For the text-containing cell, return its midpoint in (X, Y) coordinate format. 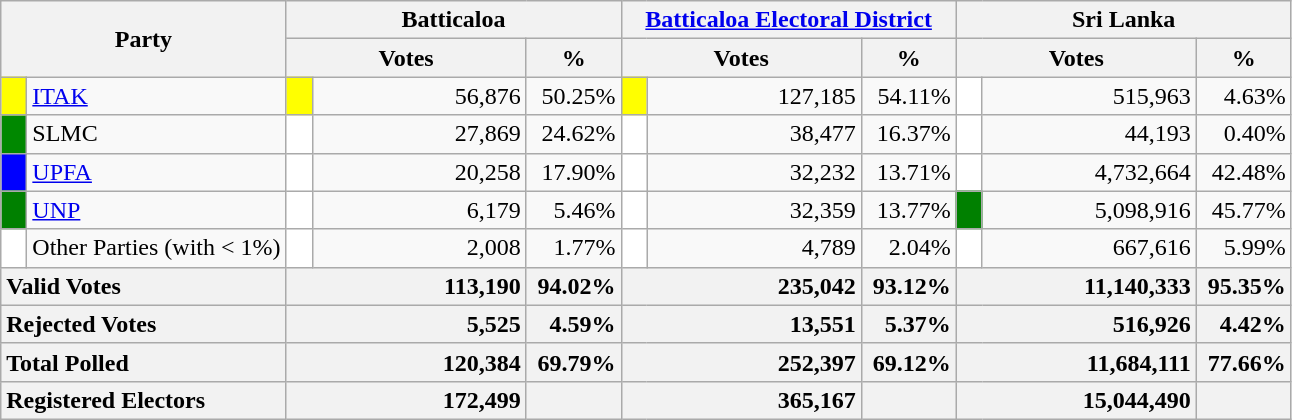
13.77% (908, 210)
24.62% (574, 134)
120,384 (406, 362)
Total Polled (144, 362)
4.42% (1244, 324)
Registered Electors (144, 400)
13,551 (741, 324)
ITAK (156, 96)
20,258 (419, 172)
13.71% (908, 172)
32,359 (754, 210)
Sri Lanka (1124, 20)
56,876 (419, 96)
Rejected Votes (144, 324)
Other Parties (with < 1%) (156, 248)
UPFA (156, 172)
Party (144, 39)
SLMC (156, 134)
4,789 (754, 248)
2,008 (419, 248)
UNP (156, 210)
94.02% (574, 286)
4.59% (574, 324)
77.66% (1244, 362)
Batticaloa (454, 20)
44,193 (1089, 134)
365,167 (741, 400)
27,869 (419, 134)
50.25% (574, 96)
6,179 (419, 210)
16.37% (908, 134)
0.40% (1244, 134)
5,525 (406, 324)
5.37% (908, 324)
Batticaloa Electoral District (788, 20)
17.90% (574, 172)
15,044,490 (1076, 400)
667,616 (1089, 248)
235,042 (741, 286)
5.99% (1244, 248)
515,963 (1089, 96)
45.77% (1244, 210)
32,232 (754, 172)
5,098,916 (1089, 210)
11,140,333 (1076, 286)
5.46% (574, 210)
4,732,664 (1089, 172)
Valid Votes (144, 286)
2.04% (908, 248)
42.48% (1244, 172)
95.35% (1244, 286)
127,185 (754, 96)
93.12% (908, 286)
172,499 (406, 400)
69.12% (908, 362)
1.77% (574, 248)
516,926 (1076, 324)
252,397 (741, 362)
113,190 (406, 286)
54.11% (908, 96)
11,684,111 (1076, 362)
38,477 (754, 134)
4.63% (1244, 96)
69.79% (574, 362)
